Capture the cell that displays the provided text and extract its [X, Y] central coordinate. 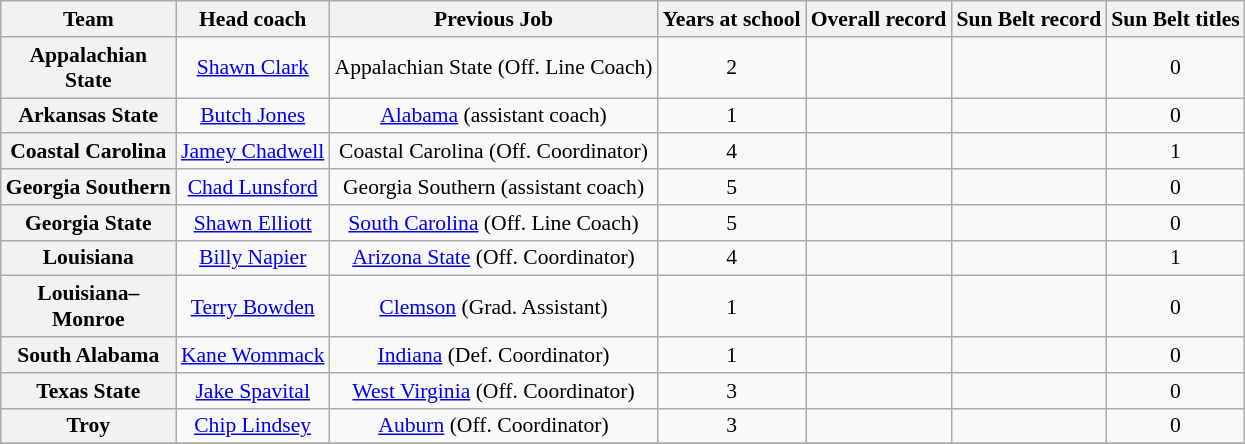
South Alabama [88, 355]
Auburn (Off. Coordinator) [494, 426]
Previous Job [494, 19]
Arizona State (Off. Coordinator) [494, 258]
Arkansas State [88, 116]
Clemson (Grad. Assistant) [494, 306]
Head coach [253, 19]
Shawn Clark [253, 68]
2 [732, 68]
Jake Spavital [253, 391]
Indiana (Def. Coordinator) [494, 355]
Sun Belt titles [1175, 19]
Louisiana [88, 258]
Louisiana–Monroe [88, 306]
Appalachian State (Off. Line Coach) [494, 68]
Georgia Southern [88, 187]
Jamey Chadwell [253, 152]
Alabama (assistant coach) [494, 116]
Years at school [732, 19]
Troy [88, 426]
Coastal Carolina [88, 152]
Coastal Carolina (Off. Coordinator) [494, 152]
South Carolina (Off. Line Coach) [494, 223]
Sun Belt record [1028, 19]
Terry Bowden [253, 306]
Kane Wommack [253, 355]
Team [88, 19]
Butch Jones [253, 116]
Texas State [88, 391]
Appalachian State [88, 68]
Billy Napier [253, 258]
Georgia Southern (assistant coach) [494, 187]
Chad Lunsford [253, 187]
Overall record [879, 19]
West Virginia (Off. Coordinator) [494, 391]
Chip Lindsey [253, 426]
Georgia State [88, 223]
Shawn Elliott [253, 223]
